Output the [X, Y] coordinate of the center of the cell containing the given text.  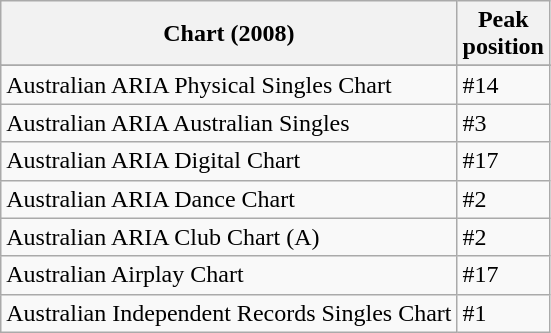
Australian Airplay Chart [229, 275]
#14 [503, 85]
Australian ARIA Club Chart (A) [229, 237]
Australian Independent Records Singles Chart [229, 313]
Australian ARIA Digital Chart [229, 161]
Chart (2008) [229, 34]
Australian ARIA Physical Singles Chart [229, 85]
Australian ARIA Australian Singles [229, 123]
#3 [503, 123]
#1 [503, 313]
Peakposition [503, 34]
Australian ARIA Dance Chart [229, 199]
